Return the (X, Y) coordinate for the center point of the cell that contains the specified text.  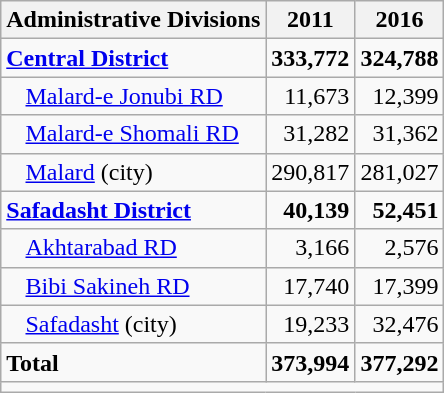
Total (134, 362)
Malard (city) (134, 172)
17,740 (310, 286)
373,994 (310, 362)
11,673 (310, 96)
Administrative Divisions (134, 20)
Safadasht District (134, 210)
324,788 (400, 58)
2016 (400, 20)
32,476 (400, 324)
12,399 (400, 96)
281,027 (400, 172)
Safadasht (city) (134, 324)
2011 (310, 20)
Malard-e Jonubi RD (134, 96)
Malard-e Shomali RD (134, 134)
333,772 (310, 58)
Akhtarabad RD (134, 248)
377,292 (400, 362)
2,576 (400, 248)
40,139 (310, 210)
Central District (134, 58)
3,166 (310, 248)
19,233 (310, 324)
17,399 (400, 286)
Bibi Sakineh RD (134, 286)
31,282 (310, 134)
290,817 (310, 172)
52,451 (400, 210)
31,362 (400, 134)
